Locate the cell with the specified text and output its (x, y) center coordinate. 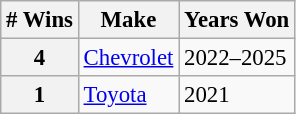
Years Won (237, 20)
Make (128, 20)
# Wins (40, 20)
Chevrolet (128, 58)
1 (40, 95)
4 (40, 58)
2021 (237, 95)
2022–2025 (237, 58)
Toyota (128, 95)
